Pinpoint the cell where the given text exists, returning its (X, Y) midpoint coordinate. 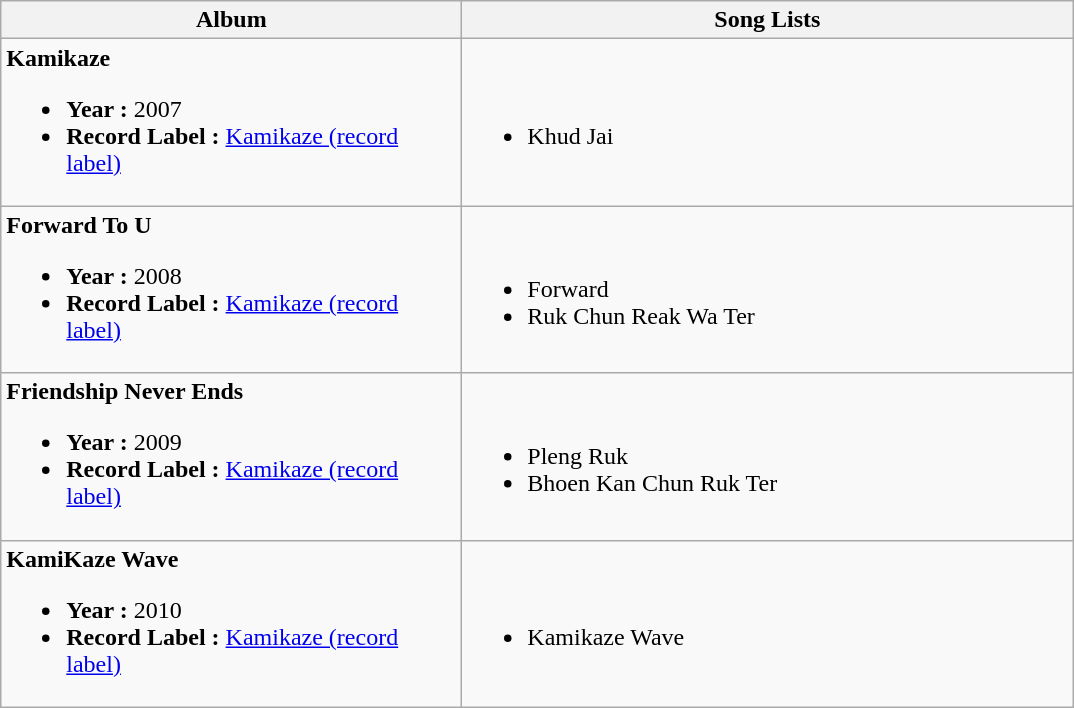
Friendship Never EndsYear : 2009Record Label : Kamikaze (record label) (232, 456)
Song Lists (768, 20)
Kamikaze Wave (768, 624)
KamiKaze WaveYear : 2010Record Label : Kamikaze (record label) (232, 624)
Album (232, 20)
Pleng RukBhoen Kan Chun Ruk Ter (768, 456)
KamikazeYear : 2007Record Label : Kamikaze (record label) (232, 122)
Khud Jai (768, 122)
Forward To UYear : 2008Record Label : Kamikaze (record label) (232, 290)
ForwardRuk Chun Reak Wa Ter (768, 290)
